Locate the cell with the specified text and output its (X, Y) center coordinate. 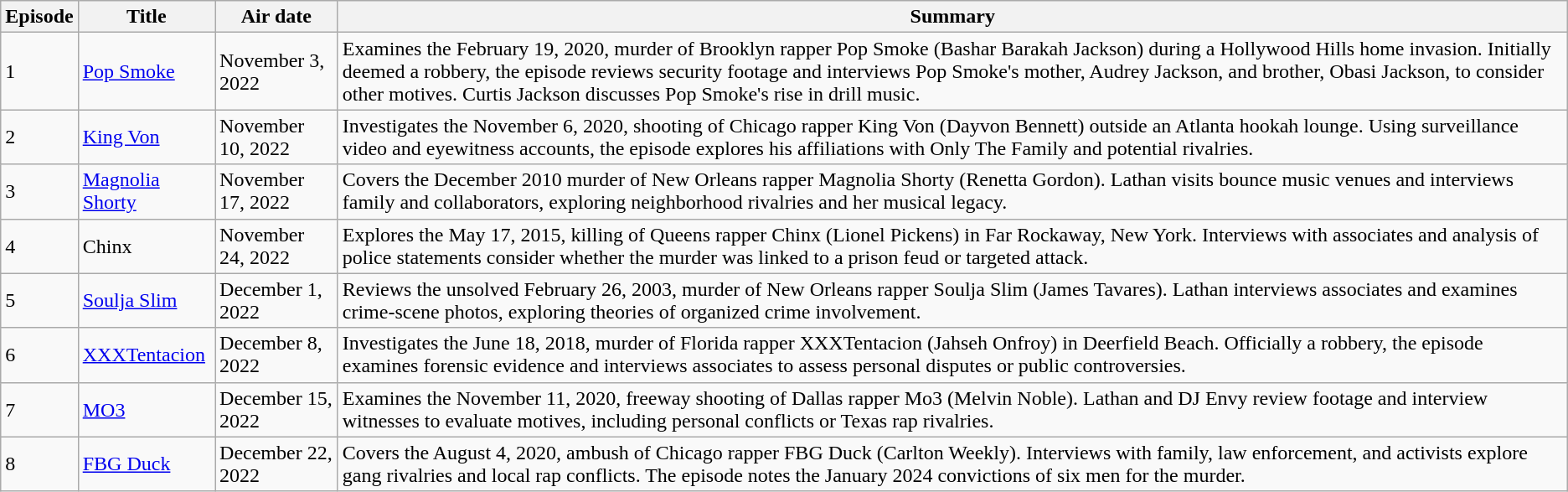
Soulja Slim (146, 300)
Chinx (146, 246)
Summary (952, 17)
November 24, 2022 (276, 246)
Title (146, 17)
November 3, 2022 (276, 71)
4 (39, 246)
November 17, 2022 (276, 191)
5 (39, 300)
8 (39, 464)
FBG Duck (146, 464)
1 (39, 71)
Pop Smoke (146, 71)
King Von (146, 137)
November 10, 2022 (276, 137)
6 (39, 355)
MO3 (146, 409)
December 8, 2022 (276, 355)
December 15, 2022 (276, 409)
December 22, 2022 (276, 464)
Magnolia Shorty (146, 191)
December 1, 2022 (276, 300)
7 (39, 409)
Air date (276, 17)
Episode (39, 17)
2 (39, 137)
XXXTentacion (146, 355)
3 (39, 191)
